Identify which cell holds the provided text, then report its (X, Y) central coordinate. 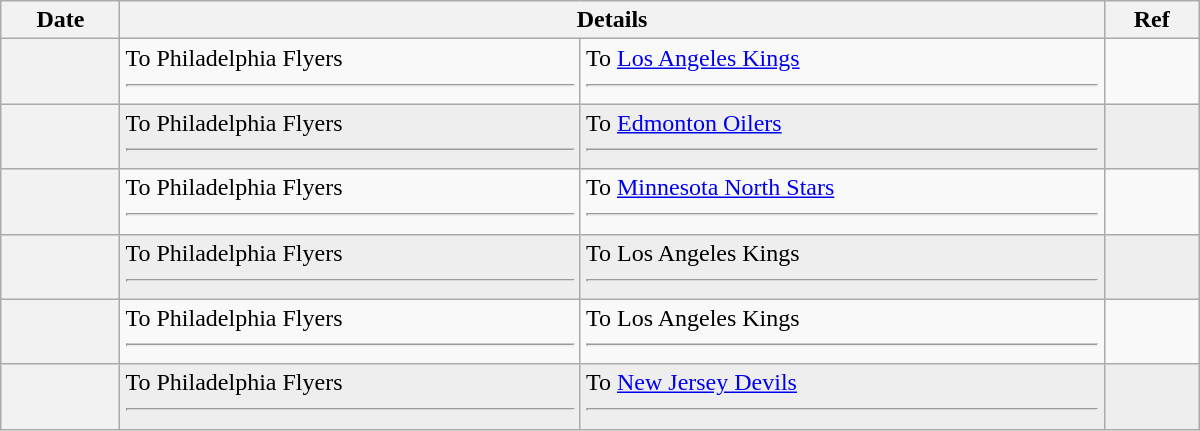
To Edmonton Oilers (842, 136)
Date (60, 20)
Details (612, 20)
Ref (1152, 20)
To New Jersey Devils (842, 396)
To Minnesota North Stars (842, 202)
